Locate the cell with the specified text and output its (x, y) center coordinate. 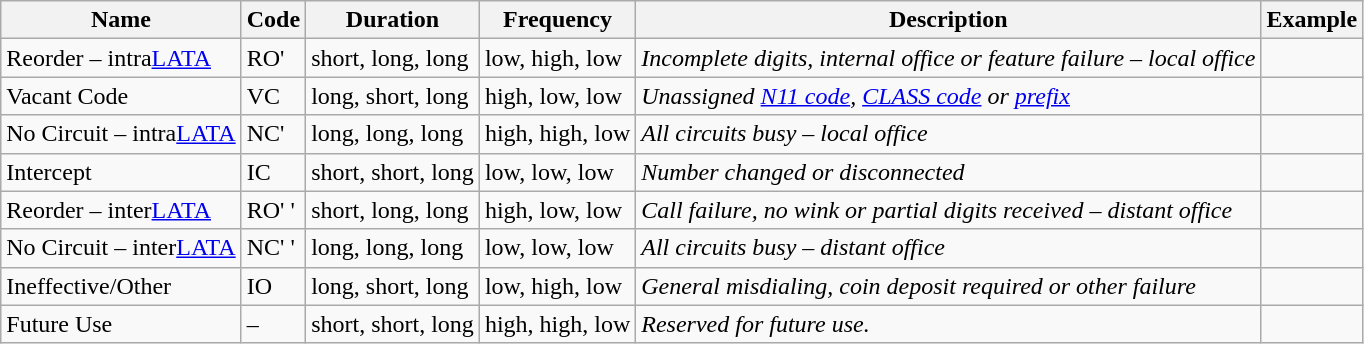
Vacant Code (121, 96)
Unassigned N11 code, CLASS code or prefix (948, 96)
Call failure, no wink or partial digits received – distant office (948, 210)
Intercept (121, 172)
NC' ' (273, 248)
Reorder – intraLATA (121, 58)
Reserved for future use. (948, 324)
NC' (273, 134)
RO' ' (273, 210)
– (273, 324)
VC (273, 96)
Frequency (557, 20)
Name (121, 20)
Reorder – interLATA (121, 210)
No Circuit – interLATA (121, 248)
All circuits busy – distant office (948, 248)
Example (1312, 20)
IO (273, 286)
IC (273, 172)
Future Use (121, 324)
Number changed or disconnected (948, 172)
Ineffective/Other (121, 286)
No Circuit – intraLATA (121, 134)
Code (273, 20)
Duration (393, 20)
RO' (273, 58)
General misdialing, coin deposit required or other failure (948, 286)
Description (948, 20)
All circuits busy – local office (948, 134)
Incomplete digits, internal office or feature failure – local office (948, 58)
